Find where the given text appears and provide that cell's center as (X, Y) coordinate. 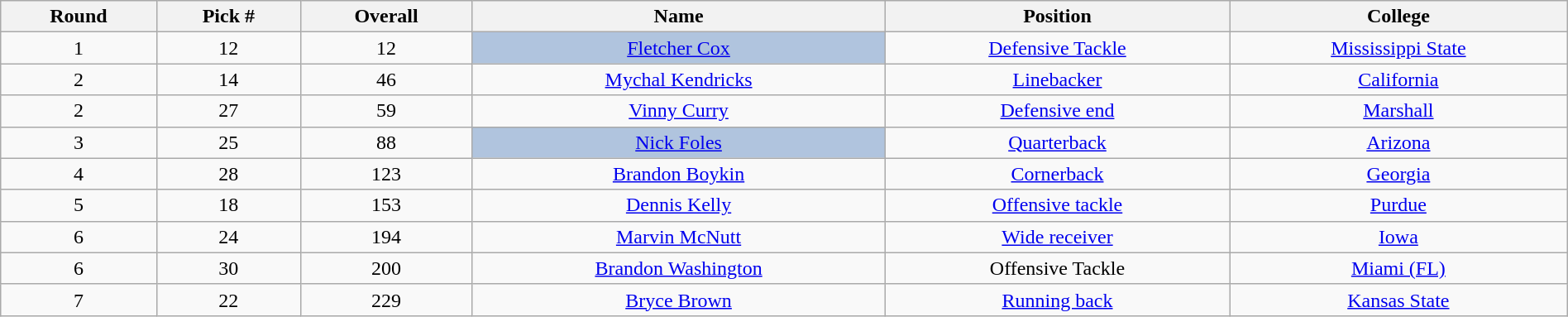
14 (228, 79)
Pick # (228, 17)
Marshall (1398, 111)
Defensive Tackle (1058, 48)
Mississippi State (1398, 48)
Defensive end (1058, 111)
Brandon Boykin (679, 174)
Name (679, 17)
Linebacker (1058, 79)
18 (228, 205)
Vinny Curry (679, 111)
153 (387, 205)
Wide receiver (1058, 237)
Dennis Kelly (679, 205)
Brandon Washington (679, 268)
Nick Foles (679, 142)
Miami (FL) (1398, 268)
5 (79, 205)
7 (79, 300)
Offensive tackle (1058, 205)
24 (228, 237)
Marvin McNutt (679, 237)
Overall (387, 17)
123 (387, 174)
Quarterback (1058, 142)
Mychal Kendricks (679, 79)
22 (228, 300)
Iowa (1398, 237)
Position (1058, 17)
200 (387, 268)
3 (79, 142)
1 (79, 48)
College (1398, 17)
California (1398, 79)
Running back (1058, 300)
27 (228, 111)
Round (79, 17)
Cornerback (1058, 174)
Kansas State (1398, 300)
28 (228, 174)
Bryce Brown (679, 300)
229 (387, 300)
Arizona (1398, 142)
Offensive Tackle (1058, 268)
Fletcher Cox (679, 48)
194 (387, 237)
30 (228, 268)
88 (387, 142)
4 (79, 174)
Purdue (1398, 205)
Georgia (1398, 174)
46 (387, 79)
59 (387, 111)
25 (228, 142)
